Return the [X, Y] coordinate for the center point of the cell that contains the specified text.  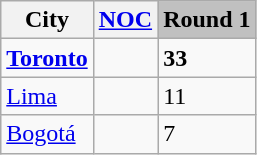
City [47, 20]
11 [207, 96]
Lima [47, 96]
33 [207, 58]
Round 1 [207, 20]
7 [207, 134]
NOC [125, 20]
Bogotá [47, 134]
Toronto [47, 58]
